Locate the cell with the specified text and output its [X, Y] center coordinate. 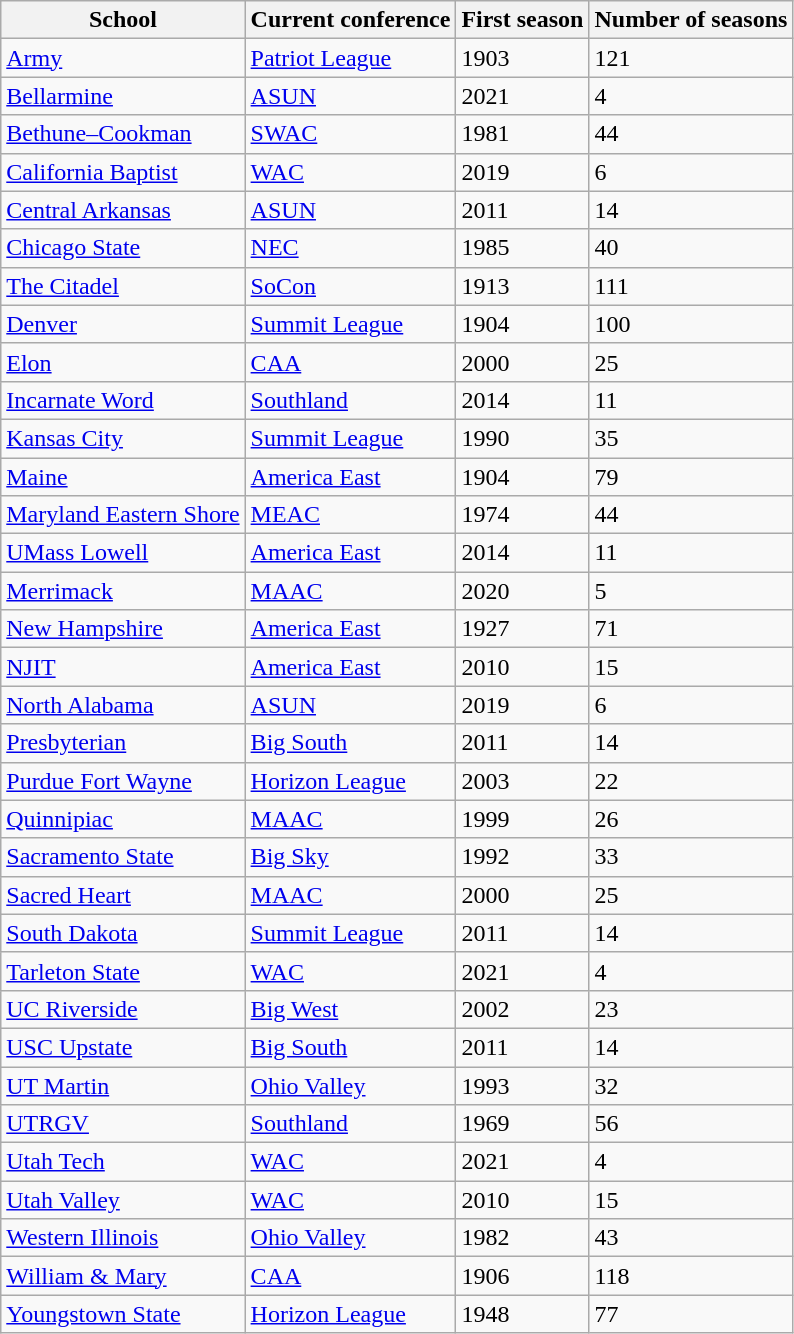
1969 [522, 1124]
100 [691, 324]
1985 [522, 248]
SoCon [350, 286]
Kansas City [123, 438]
Elon [123, 362]
Quinnipiac [123, 819]
2002 [522, 1009]
Presbyterian [123, 743]
William & Mary [123, 1276]
Patriot League [350, 58]
Chicago State [123, 248]
1992 [522, 857]
56 [691, 1124]
MEAC [350, 515]
71 [691, 629]
Tarleton State [123, 971]
Army [123, 58]
Central Arkansas [123, 210]
26 [691, 819]
121 [691, 58]
USC Upstate [123, 1047]
32 [691, 1085]
Purdue Fort Wayne [123, 781]
43 [691, 1238]
Number of seasons [691, 20]
California Baptist [123, 172]
1990 [522, 438]
Big Sky [350, 857]
Youngstown State [123, 1314]
111 [691, 286]
Bellarmine [123, 96]
23 [691, 1009]
1981 [522, 134]
First season [522, 20]
1927 [522, 629]
Utah Valley [123, 1200]
1982 [522, 1238]
New Hampshire [123, 629]
2020 [522, 591]
Sacred Heart [123, 895]
1974 [522, 515]
79 [691, 477]
2003 [522, 781]
35 [691, 438]
NEC [350, 248]
UC Riverside [123, 1009]
1999 [522, 819]
1993 [522, 1085]
The Citadel [123, 286]
1906 [522, 1276]
Bethune–Cookman [123, 134]
1913 [522, 286]
Western Illinois [123, 1238]
South Dakota [123, 933]
1903 [522, 58]
77 [691, 1314]
Sacramento State [123, 857]
Big West [350, 1009]
Utah Tech [123, 1162]
UT Martin [123, 1085]
22 [691, 781]
North Alabama [123, 705]
40 [691, 248]
Denver [123, 324]
SWAC [350, 134]
Maryland Eastern Shore [123, 515]
118 [691, 1276]
NJIT [123, 667]
5 [691, 591]
Maine [123, 477]
33 [691, 857]
UTRGV [123, 1124]
UMass Lowell [123, 553]
School [123, 20]
Merrimack [123, 591]
Incarnate Word [123, 400]
1948 [522, 1314]
Current conference [350, 20]
